Find where the given text appears and provide that cell's center as [x, y] coordinate. 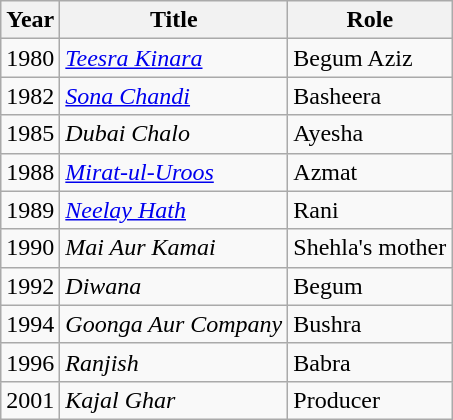
Year [30, 20]
Shehla's mother [370, 248]
Mai Aur Kamai [174, 248]
Teesra Kinara [174, 58]
Role [370, 20]
Producer [370, 400]
Babra [370, 362]
Diwana [174, 286]
1992 [30, 286]
Ranjish [174, 362]
1985 [30, 134]
Title [174, 20]
Azmat [370, 172]
Ayesha [370, 134]
Dubai Chalo [174, 134]
Begum Aziz [370, 58]
1994 [30, 324]
Kajal Ghar [174, 400]
1989 [30, 210]
Begum [370, 286]
Rani [370, 210]
Mirat-ul-Uroos [174, 172]
Bushra [370, 324]
1980 [30, 58]
1996 [30, 362]
Sona Chandi [174, 96]
1990 [30, 248]
2001 [30, 400]
1988 [30, 172]
1982 [30, 96]
Goonga Aur Company [174, 324]
Basheera [370, 96]
Neelay Hath [174, 210]
